Search for the cell housing the specified text and yield its [x, y] center coordinate. 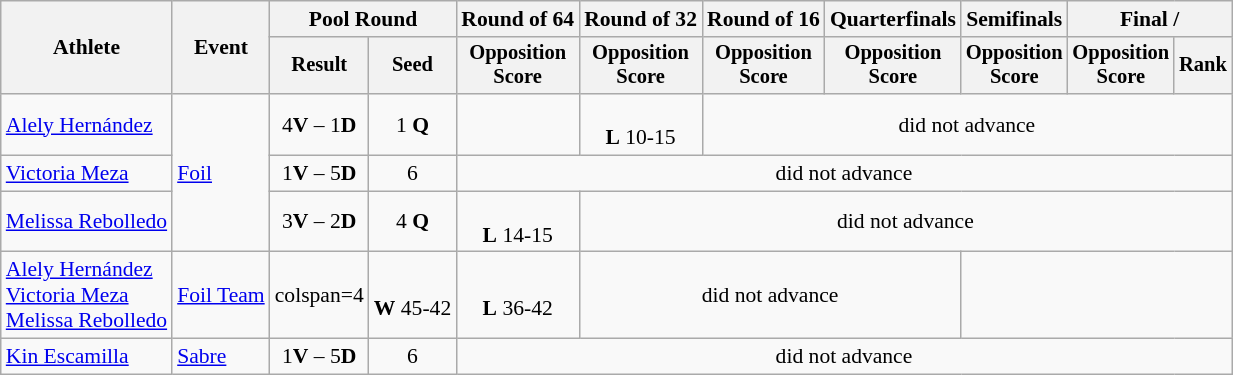
Foil [221, 173]
Round of 16 [764, 19]
Quarterfinals [893, 19]
L 14-15 [518, 222]
Kin Escamilla [86, 357]
Seed [412, 66]
Athlete [86, 48]
Event [221, 48]
4V – 1D [320, 124]
L 36-42 [518, 296]
Alely HernándezVictoria MezaMelissa Rebolledo [86, 296]
L 10-15 [640, 124]
Rank [1203, 66]
Round of 32 [640, 19]
1 Q [412, 124]
W 45-42 [412, 296]
Foil Team [221, 296]
Result [320, 66]
Semifinals [1014, 19]
Alely Hernández [86, 124]
Sabre [221, 357]
colspan=4 [320, 296]
Melissa Rebolledo [86, 222]
Round of 64 [518, 19]
Victoria Meza [86, 174]
Final / [1150, 19]
Pool Round [364, 19]
3V – 2D [320, 222]
4 Q [412, 222]
